Determine the (X, Y) coordinate at the center of the cell enclosing the given text.  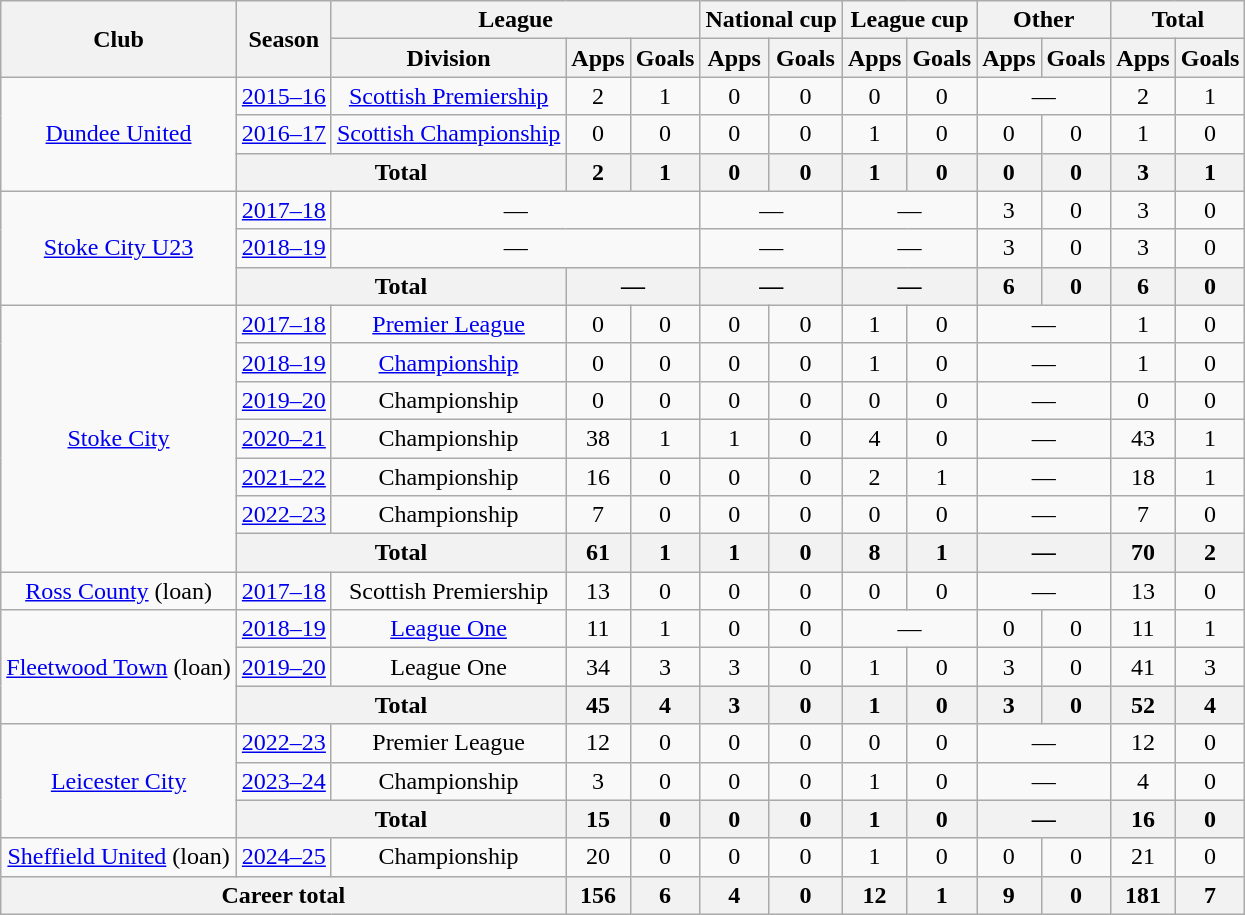
2024–25 (284, 857)
38 (598, 438)
Fleetwood Town (loan) (119, 667)
Club (119, 39)
Sheffield United (loan) (119, 857)
43 (1143, 438)
League (516, 20)
20 (598, 857)
League cup (909, 20)
Stoke City (119, 438)
70 (1143, 553)
34 (598, 667)
Division (448, 58)
2016–17 (284, 134)
181 (1143, 895)
18 (1143, 477)
Leicester City (119, 781)
9 (1009, 895)
Scottish Championship (448, 134)
Other (1044, 20)
Career total (284, 895)
Stoke City U23 (119, 248)
National cup (771, 20)
Dundee United (119, 134)
Ross County (loan) (119, 591)
2015–16 (284, 96)
2023–24 (284, 781)
61 (598, 553)
41 (1143, 667)
8 (874, 553)
Season (284, 39)
156 (598, 895)
15 (598, 819)
21 (1143, 857)
52 (1143, 705)
2020–21 (284, 438)
2021–22 (284, 477)
45 (598, 705)
